Locate the cell with the specified text and output its [x, y] center coordinate. 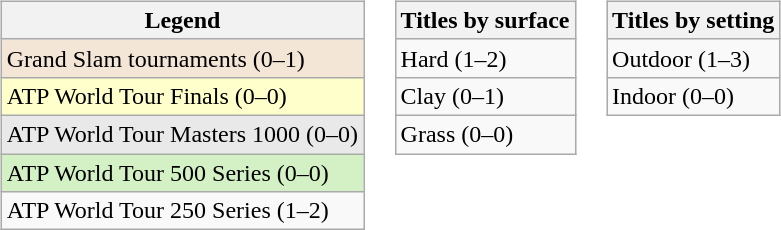
ATP World Tour Masters 1000 (0–0) [182, 134]
Hard (1–2) [485, 58]
Outdoor (1–3) [694, 58]
ATP World Tour 500 Series (0–0) [182, 173]
Titles by setting [694, 20]
Indoor (0–0) [694, 96]
Clay (0–1) [485, 96]
ATP World Tour Finals (0–0) [182, 96]
Legend [182, 20]
Titles by surface [485, 20]
ATP World Tour 250 Series (1–2) [182, 211]
Grass (0–0) [485, 134]
Grand Slam tournaments (0–1) [182, 58]
